Scan for the cell matching the given text and deliver its [x, y] coordinate at center. 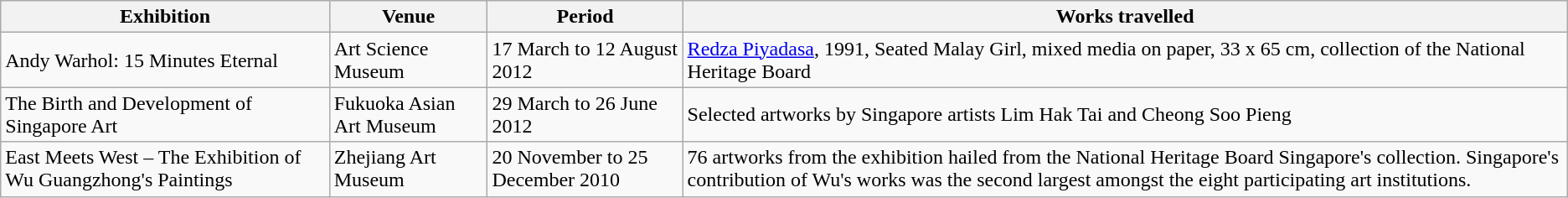
East Meets West – The Exhibition of Wu Guangzhong's Paintings [165, 169]
The Birth and Development of Singapore Art [165, 114]
Venue [409, 17]
17 March to 12 August 2012 [585, 60]
Selected artworks by Singapore artists Lim Hak Tai and Cheong Soo Pieng [1125, 114]
Redza Piyadasa, 1991, Seated Malay Girl, mixed media on paper, 33 x 65 cm, collection of the National Heritage Board [1125, 60]
20 November to 25 December 2010 [585, 169]
Exhibition [165, 17]
Zhejiang Art Museum [409, 169]
Fukuoka Asian Art Museum [409, 114]
Andy Warhol: 15 Minutes Eternal [165, 60]
Works travelled [1125, 17]
Period [585, 17]
29 March to 26 June 2012 [585, 114]
Art Science Museum [409, 60]
